Extract the (x, y) coordinate from the center of the cell holding the provided text.  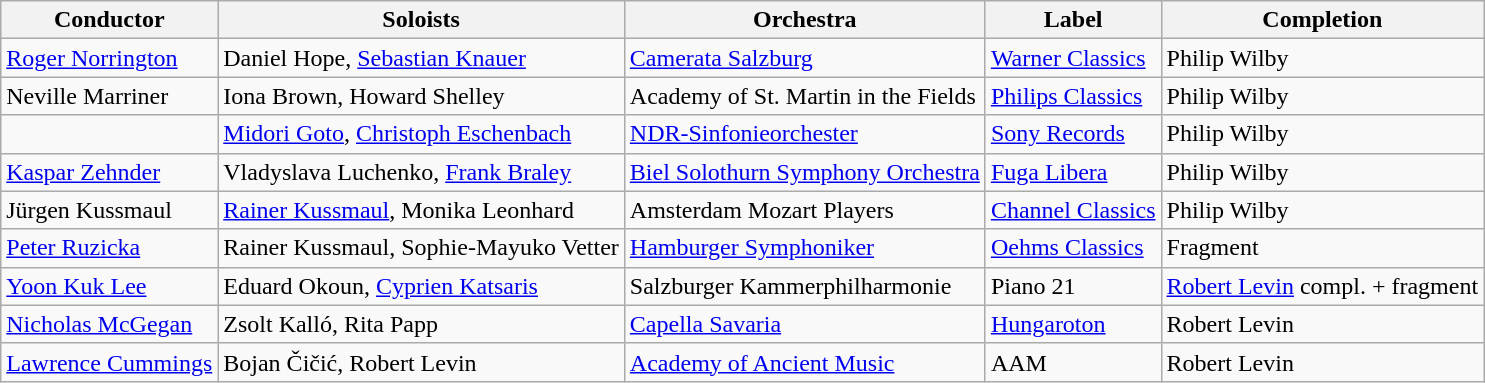
Daniel Hope, Sebastian Knauer (422, 58)
Capella Savaria (804, 324)
Midori Goto, Christoph Eschenbach (422, 134)
Jürgen Kussmaul (110, 210)
Soloists (422, 20)
NDR-Sinfonieorchester (804, 134)
Fragment (1322, 248)
Neville Marriner (110, 96)
Piano 21 (1073, 286)
Roger Norrington (110, 58)
Completion (1322, 20)
Label (1073, 20)
Rainer Kussmaul, Monika Leonhard (422, 210)
Vladyslava Luchenko, Frank Braley (422, 172)
Fuga Libera (1073, 172)
Camerata Salzburg (804, 58)
AAM (1073, 362)
Channel Classics (1073, 210)
Hungaroton (1073, 324)
Salzburger Kammerphilharmonie (804, 286)
Lawrence Cummings (110, 362)
Hamburger Symphoniker (804, 248)
Iona Brown, Howard Shelley (422, 96)
Academy of Ancient Music (804, 362)
Yoon Kuk Lee (110, 286)
Sony Records (1073, 134)
Peter Ruzicka (110, 248)
Academy of St. Martin in the Fields (804, 96)
Orchestra (804, 20)
Oehms Classics (1073, 248)
Nicholas McGegan (110, 324)
Conductor (110, 20)
Robert Levin compl. + fragment (1322, 286)
Biel Solothurn Symphony Orchestra (804, 172)
Amsterdam Mozart Players (804, 210)
Zsolt Kalló, Rita Papp (422, 324)
Philips Classics (1073, 96)
Warner Classics (1073, 58)
Bojan Čičić, Robert Levin (422, 362)
Kaspar Zehnder (110, 172)
Eduard Okoun, Cyprien Katsaris (422, 286)
Rainer Kussmaul, Sophie-Mayuko Vetter (422, 248)
